Extract the (x, y) coordinate from the center of the cell holding the provided text.  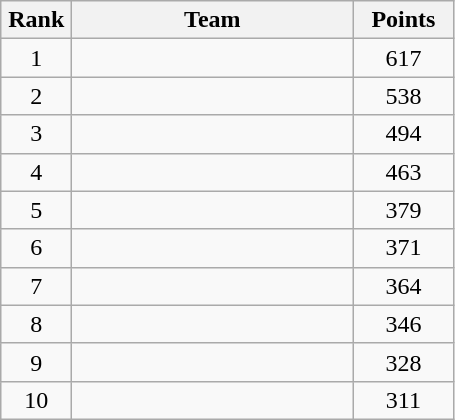
371 (404, 248)
Points (404, 20)
379 (404, 210)
8 (36, 324)
Team (212, 20)
2 (36, 96)
494 (404, 134)
5 (36, 210)
463 (404, 172)
617 (404, 58)
538 (404, 96)
Rank (36, 20)
7 (36, 286)
4 (36, 172)
1 (36, 58)
6 (36, 248)
311 (404, 400)
328 (404, 362)
364 (404, 286)
9 (36, 362)
346 (404, 324)
3 (36, 134)
10 (36, 400)
